Detect which cell encompasses the target text, then output its [x, y] center coordinate. 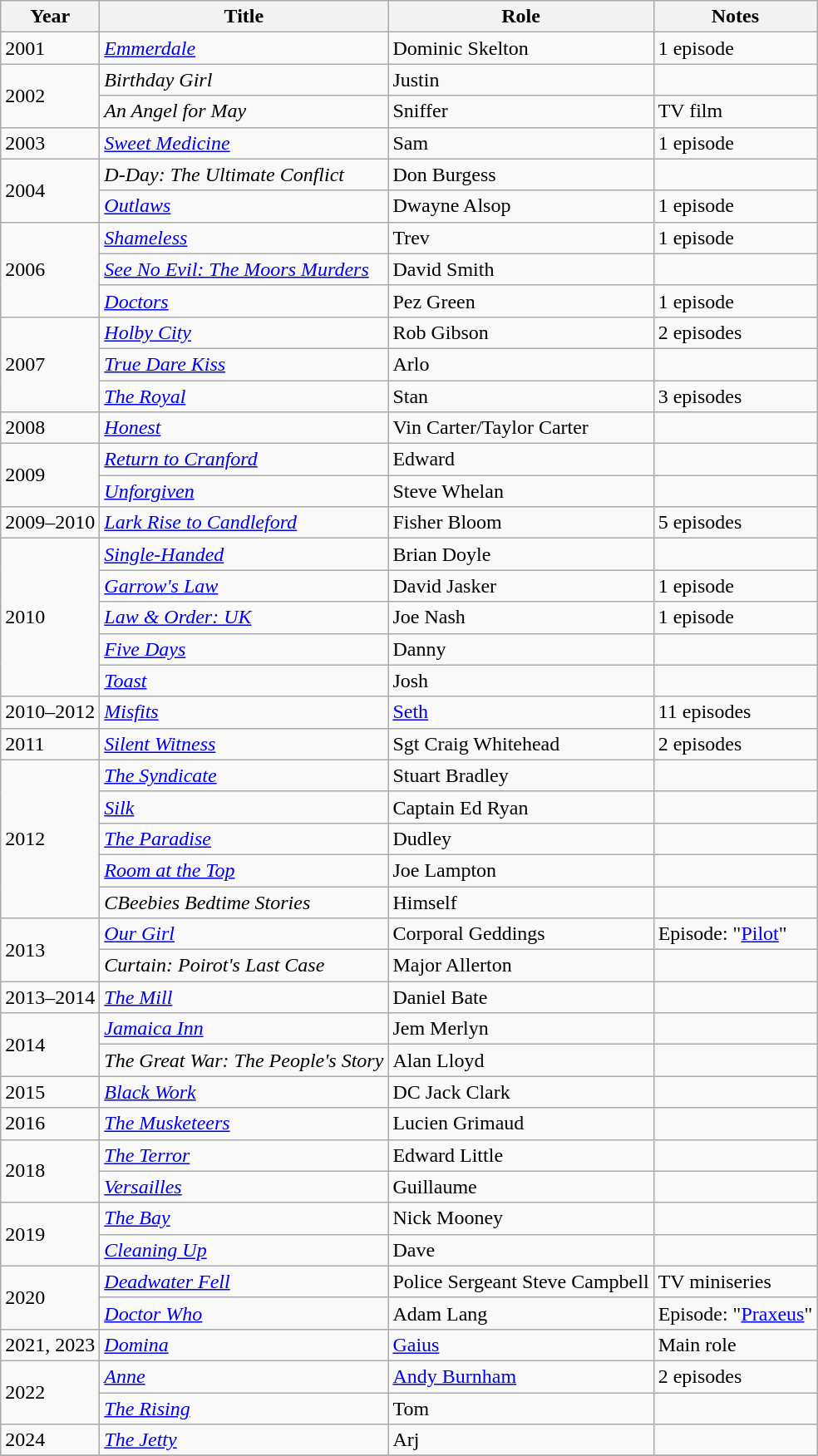
Curtain: Poirot's Last Case [244, 966]
Sniffer [520, 111]
Jem Merlyn [520, 1029]
Unforgiven [244, 491]
Brian Doyle [520, 554]
2022 [50, 1392]
Guillaume [520, 1187]
Honest [244, 428]
Garrow's Law [244, 586]
Pez Green [520, 301]
2010–2012 [50, 712]
The Royal [244, 396]
Episode: "Pilot" [735, 934]
2004 [50, 190]
The Rising [244, 1409]
Anne [244, 1376]
2015 [50, 1092]
2020 [50, 1297]
Sweet Medicine [244, 143]
David Jasker [520, 586]
Rob Gibson [520, 332]
Silent Witness [244, 744]
Doctor Who [244, 1313]
Daniel Bate [520, 997]
Main role [735, 1345]
2008 [50, 428]
Toast [244, 681]
2016 [50, 1124]
2001 [50, 48]
The Jetty [244, 1440]
The Paradise [244, 839]
Dave [520, 1250]
Domina [244, 1345]
Trev [520, 238]
CBeebies Bedtime Stories [244, 902]
Cleaning Up [244, 1250]
2012 [50, 839]
Jamaica Inn [244, 1029]
Corporal Geddings [520, 934]
3 episodes [735, 396]
Birthday Girl [244, 80]
The Terror [244, 1155]
Doctors [244, 301]
Don Burgess [520, 175]
Title [244, 17]
2011 [50, 744]
Edward [520, 460]
Major Allerton [520, 966]
Gaius [520, 1345]
Room at the Top [244, 870]
Silk [244, 807]
Deadwater Fell [244, 1281]
Law & Order: UK [244, 617]
True Dare Kiss [244, 364]
2010 [50, 617]
DC Jack Clark [520, 1092]
Seth [520, 712]
Role [520, 17]
2006 [50, 269]
Holby City [244, 332]
The Great War: The People's Story [244, 1060]
Steve Whelan [520, 491]
An Angel for May [244, 111]
Outlaws [244, 206]
Episode: "Praxeus" [735, 1313]
The Syndicate [244, 775]
2009 [50, 475]
2014 [50, 1045]
2013 [50, 950]
2009–2010 [50, 523]
2018 [50, 1171]
Shameless [244, 238]
2024 [50, 1440]
D-Day: The Ultimate Conflict [244, 175]
Return to Cranford [244, 460]
Arlo [520, 364]
5 episodes [735, 523]
Joe Nash [520, 617]
Five Days [244, 649]
Sam [520, 143]
See No Evil: The Moors Murders [244, 269]
2021, 2023 [50, 1345]
Dudley [520, 839]
2019 [50, 1234]
Josh [520, 681]
Vin Carter/Taylor Carter [520, 428]
Justin [520, 80]
Misfits [244, 712]
Notes [735, 17]
Andy Burnham [520, 1376]
Danny [520, 649]
Police Sergeant Steve Campbell [520, 1281]
2013–2014 [50, 997]
Sgt Craig Whitehead [520, 744]
The Mill [244, 997]
Adam Lang [520, 1313]
Our Girl [244, 934]
TV miniseries [735, 1281]
Single-Handed [244, 554]
Dominic Skelton [520, 48]
2002 [50, 96]
Arj [520, 1440]
Versailles [244, 1187]
Alan Lloyd [520, 1060]
Nick Mooney [520, 1218]
Lucien Grimaud [520, 1124]
Stan [520, 396]
David Smith [520, 269]
Lark Rise to Candleford [244, 523]
Captain Ed Ryan [520, 807]
Edward Little [520, 1155]
2007 [50, 364]
Dwayne Alsop [520, 206]
Stuart Bradley [520, 775]
Joe Lampton [520, 870]
Himself [520, 902]
Black Work [244, 1092]
The Musketeers [244, 1124]
Emmerdale [244, 48]
Tom [520, 1409]
The Bay [244, 1218]
TV film [735, 111]
Fisher Bloom [520, 523]
2003 [50, 143]
11 episodes [735, 712]
Year [50, 17]
